Return [X, Y] of the center of cell containing provided text 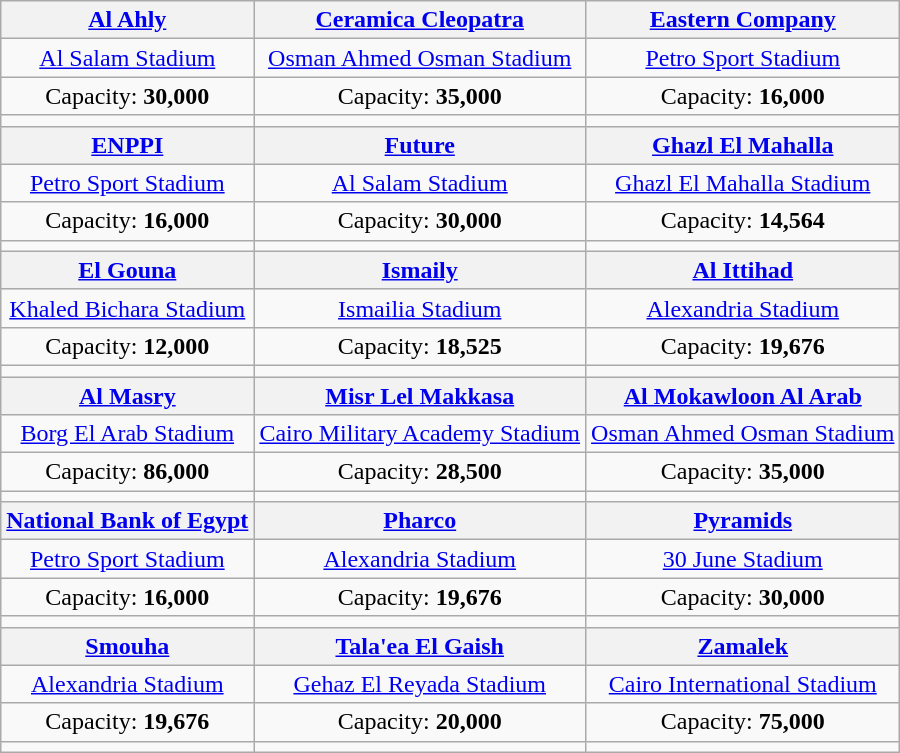
Cairo Military Academy Stadium [420, 434]
Capacity: 12,000 [128, 346]
El Gouna [128, 270]
Misr Lel Makkasa [420, 395]
Smouha [128, 646]
Al Mokawloon Al Arab [743, 395]
Al Masry [128, 395]
ENPPI [128, 145]
Al Ittihad [743, 270]
Eastern Company [743, 20]
Ismailia Stadium [420, 308]
Future [420, 145]
30 June Stadium [743, 559]
Capacity: 86,000 [128, 472]
Pyramids [743, 521]
Khaled Bichara Stadium [128, 308]
Ceramica Cleopatra [420, 20]
Capacity: 75,000 [743, 722]
Zamalek [743, 646]
National Bank of Egypt [128, 521]
Capacity: 28,500 [420, 472]
Ismaily [420, 270]
Al Ahly [128, 20]
Capacity: 18,525 [420, 346]
Pharco [420, 521]
Gehaz El Reyada Stadium [420, 684]
Cairo International Stadium [743, 684]
Capacity: 20,000 [420, 722]
Capacity: 14,564 [743, 221]
Ghazl El Mahalla [743, 145]
Borg El Arab Stadium [128, 434]
Ghazl El Mahalla Stadium [743, 183]
Tala'ea El Gaish [420, 646]
